Pinpoint the cell where the given text exists, returning its (X, Y) midpoint coordinate. 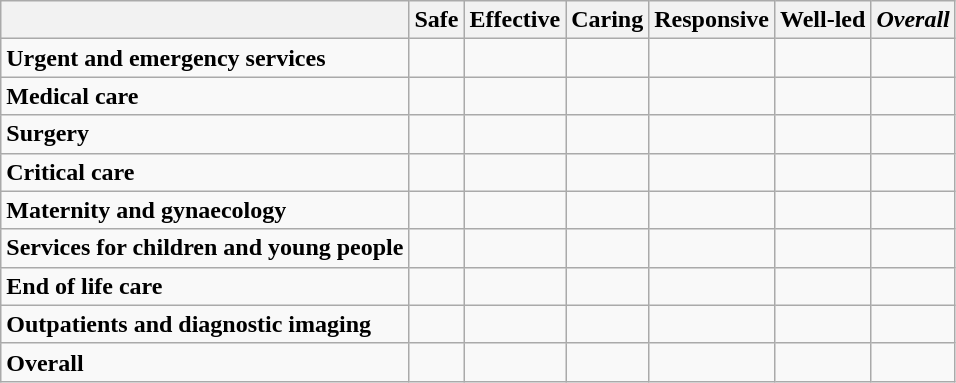
Services for children and young people (205, 248)
Safe (436, 20)
Outpatients and diagnostic imaging (205, 324)
Maternity and gynaecology (205, 210)
Caring (608, 20)
Responsive (712, 20)
Effective (515, 20)
Critical care (205, 172)
End of life care (205, 286)
Surgery (205, 134)
Medical care (205, 96)
Urgent and emergency services (205, 58)
Well-led (822, 20)
